Provide the [X, Y] coordinate of the cell's center where the given text is located.  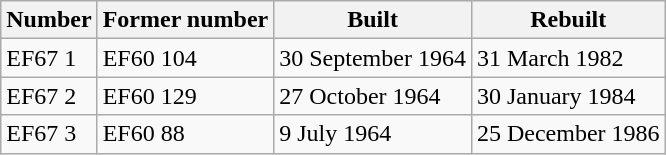
9 July 1964 [373, 134]
30 September 1964 [373, 58]
Number [49, 20]
EF60 129 [186, 96]
EF67 1 [49, 58]
EF60 88 [186, 134]
25 December 1986 [568, 134]
Built [373, 20]
Former number [186, 20]
EF60 104 [186, 58]
27 October 1964 [373, 96]
Rebuilt [568, 20]
EF67 3 [49, 134]
EF67 2 [49, 96]
31 March 1982 [568, 58]
30 January 1984 [568, 96]
